Provide the [X, Y] coordinate of the cell's center where the given text is located.  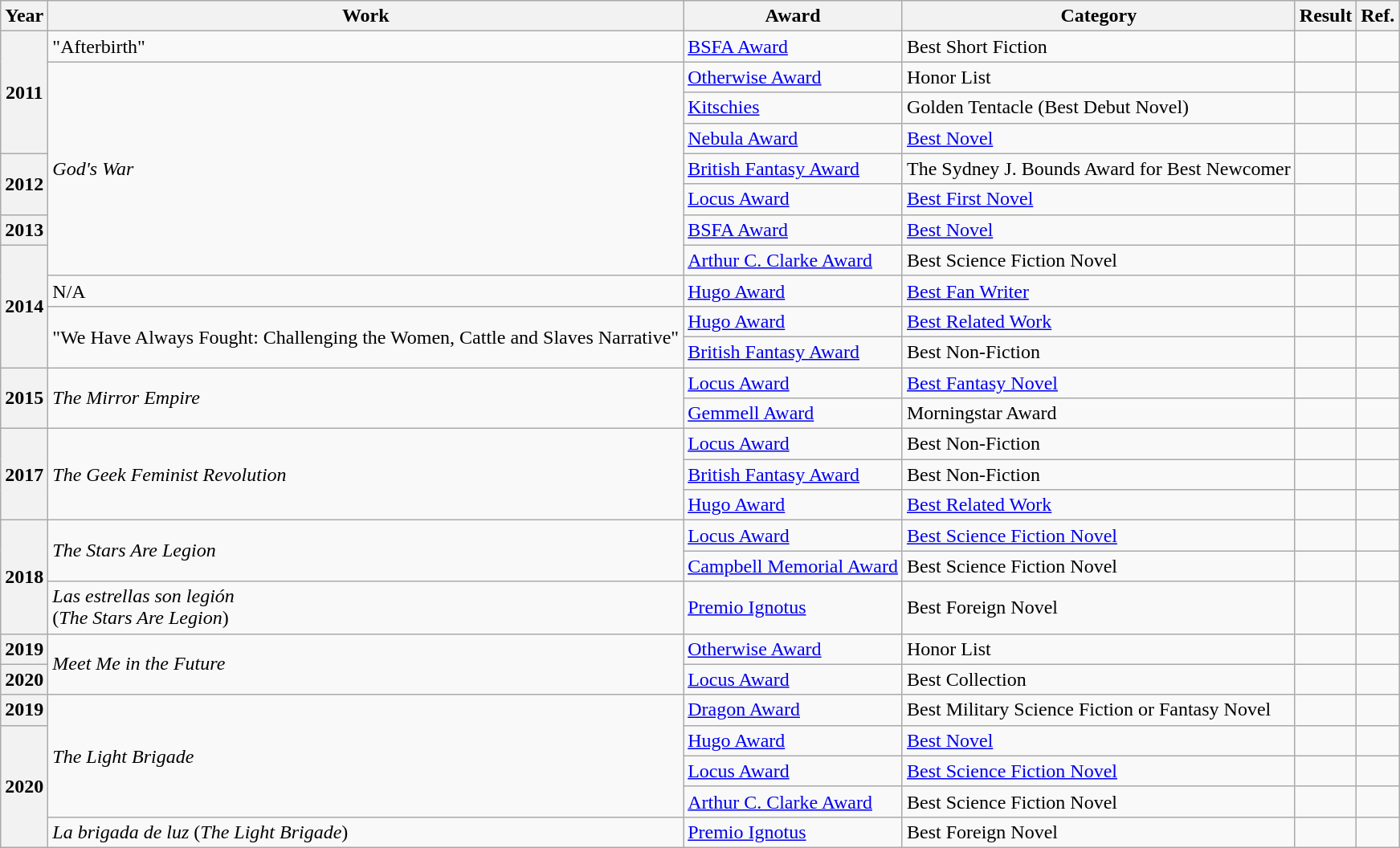
Best Short Fiction [1099, 47]
Ref. [1378, 16]
Best First Novel [1099, 199]
Nebula Award [794, 138]
N/A [366, 291]
2014 [24, 306]
2011 [24, 92]
The Light Brigade [366, 756]
Las estrellas son legión(The Stars Are Legion) [366, 607]
Kitschies [794, 108]
Best Collection [1099, 679]
Best Fan Writer [1099, 291]
Meet Me in the Future [366, 664]
Best Military Science Fiction or Fantasy Novel [1099, 710]
"We Have Always Fought: Challenging the Women, Cattle and Slaves Narrative" [366, 336]
Category [1099, 16]
Result [1325, 16]
Year [24, 16]
Award [794, 16]
La brigada de luz (The Light Brigade) [366, 832]
"Afterbirth" [366, 47]
The Sydney J. Bounds Award for Best Newcomer [1099, 169]
The Stars Are Legion [366, 551]
2017 [24, 475]
2012 [24, 184]
Golden Tentacle (Best Debut Novel) [1099, 108]
Morningstar Award [1099, 414]
The Geek Feminist Revolution [366, 475]
2015 [24, 398]
2013 [24, 230]
Gemmell Award [794, 414]
Best Fantasy Novel [1099, 383]
Work [366, 16]
God's War [366, 169]
Dragon Award [794, 710]
2018 [24, 577]
Campbell Memorial Award [794, 566]
The Mirror Empire [366, 398]
